Pinpoint the cell where the given text exists, returning its [x, y] midpoint coordinate. 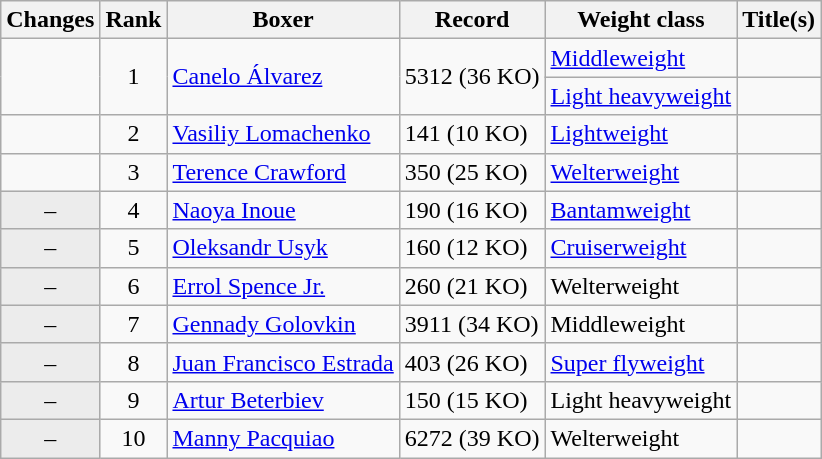
5 [134, 248]
150 (15 KO) [472, 400]
4 [134, 210]
Weight class [641, 20]
260 (21 KO) [472, 286]
160 (12 KO) [472, 248]
Rank [134, 20]
Lightweight [641, 134]
Changes [50, 20]
Title(s) [779, 20]
Gennady Golovkin [283, 324]
6 [134, 286]
2 [134, 134]
Juan Francisco Estrada [283, 362]
Oleksandr Usyk [283, 248]
Cruiserweight [641, 248]
6272 (39 KO) [472, 438]
403 (26 KO) [472, 362]
Canelo Álvarez [283, 77]
Errol Spence Jr. [283, 286]
9 [134, 400]
Vasiliy Lomachenko [283, 134]
5312 (36 KO) [472, 77]
3911 (34 KO) [472, 324]
7 [134, 324]
8 [134, 362]
Terence Crawford [283, 172]
Artur Beterbiev [283, 400]
Record [472, 20]
141 (10 KO) [472, 134]
Naoya Inoue [283, 210]
10 [134, 438]
1 [134, 77]
Super flyweight [641, 362]
3 [134, 172]
Boxer [283, 20]
190 (16 KO) [472, 210]
Manny Pacquiao [283, 438]
Bantamweight [641, 210]
350 (25 KO) [472, 172]
